For the text-containing cell, return its midpoint in [x, y] coordinate format. 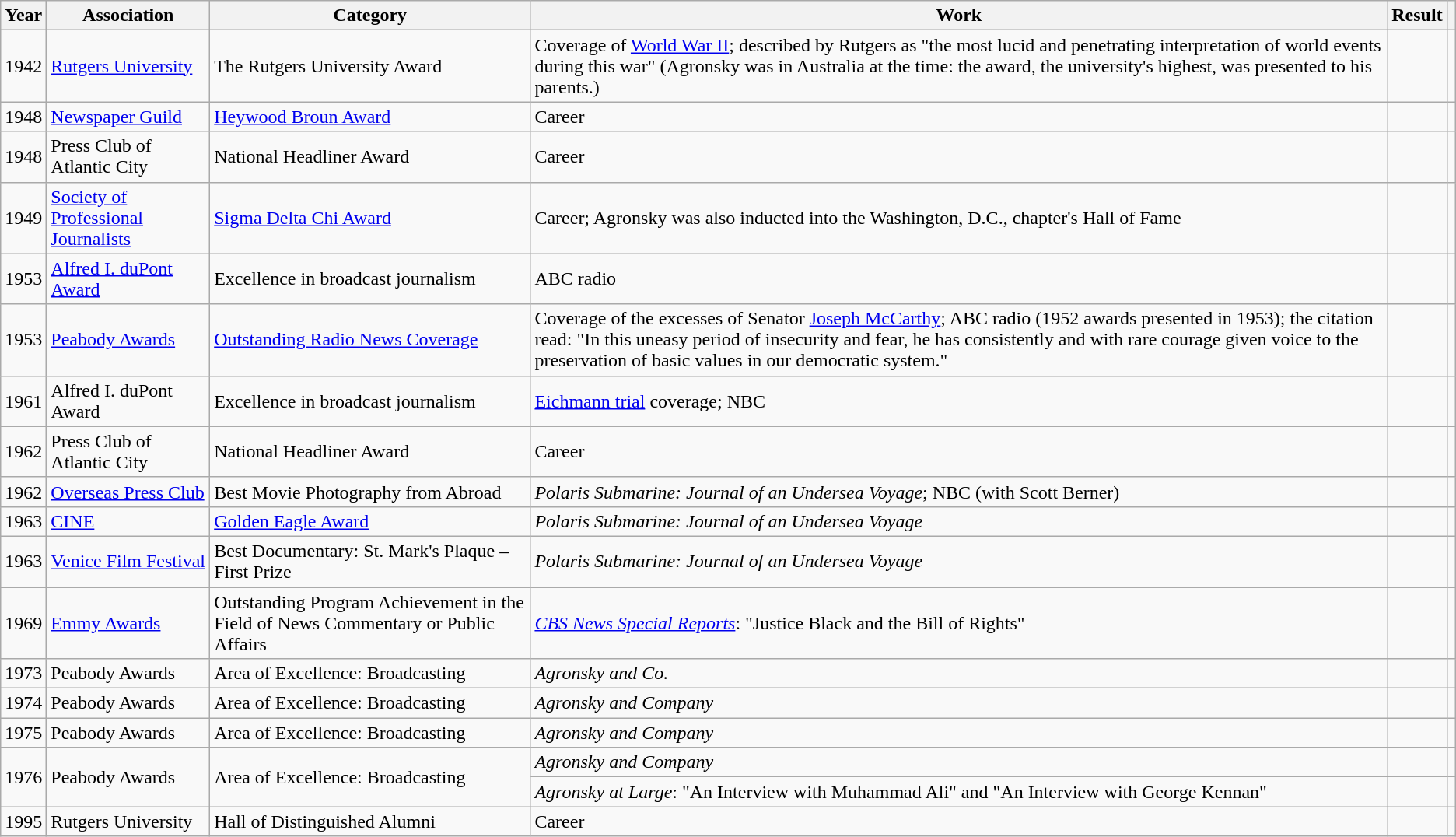
Newspaper Guild [128, 117]
Eichmann trial coverage; NBC [959, 401]
Golden Eagle Award [370, 521]
1975 [23, 733]
1976 [23, 777]
1961 [23, 401]
ABC radio [959, 278]
Sigma Delta Chi Award [370, 218]
Agronsky and Co. [959, 674]
1942 [23, 66]
Agronsky at Large: "An Interview with Muhammad Ali" and "An Interview with George Kennan" [959, 792]
Emmy Awards [128, 622]
1974 [23, 703]
Hall of Distinguished Alumni [370, 821]
CBS News Special Reports: "Justice Black and the Bill of Rights" [959, 622]
Result [1417, 16]
1969 [23, 622]
Overseas Press Club [128, 492]
Best Movie Photography from Abroad [370, 492]
Polaris Submarine: Journal of an Undersea Voyage; NBC (with Scott Berner) [959, 492]
Association [128, 16]
The Rutgers University Award [370, 66]
1995 [23, 821]
Heywood Broun Award [370, 117]
1949 [23, 218]
Venice Film Festival [128, 562]
CINE [128, 521]
Outstanding Program Achievement in the Field of News Commentary or Public Affairs [370, 622]
1973 [23, 674]
Outstanding Radio News Coverage [370, 340]
Work [959, 16]
Best Documentary: St. Mark's Plaque – First Prize [370, 562]
Society of Professional Journalists [128, 218]
Year [23, 16]
Career; Agronsky was also inducted into the Washington, D.C., chapter's Hall of Fame [959, 218]
Category [370, 16]
